Return [x, y] of the center of cell containing provided text 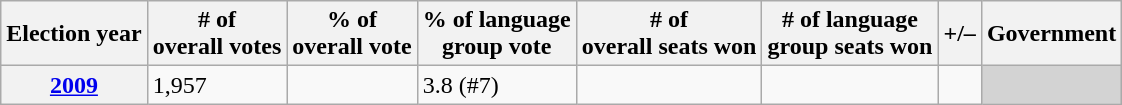
2009 [74, 85]
Government [1051, 34]
3.8 (#7) [496, 85]
% of languagegroup vote [496, 34]
# of languagegroup seats won [850, 34]
# ofoverall seats won [669, 34]
# ofoverall votes [217, 34]
Election year [74, 34]
+/– [960, 34]
1,957 [217, 85]
% ofoverall vote [352, 34]
